From the cell containing the given text, extract its center point as (X, Y) coordinate. 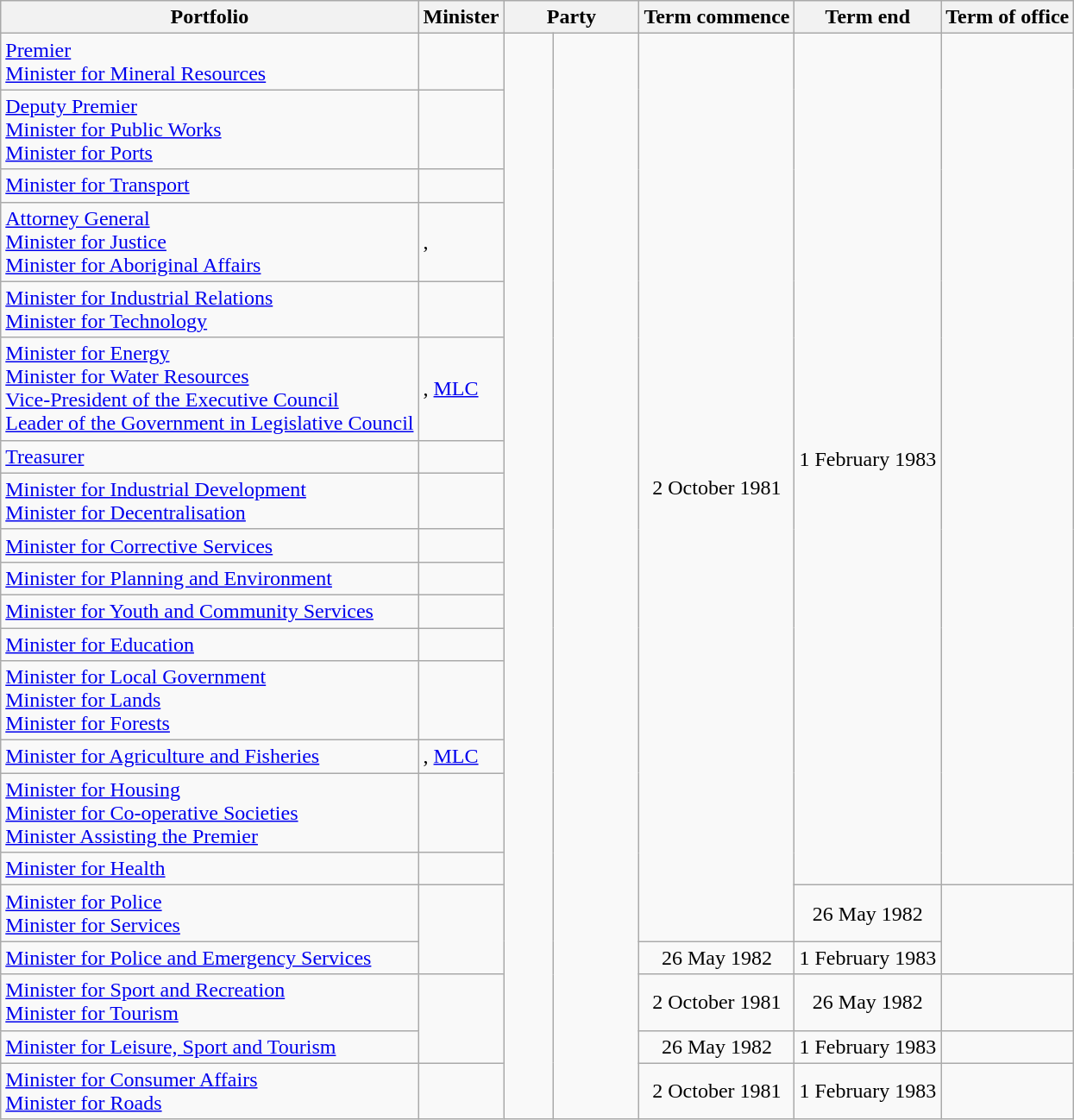
Minister for Health (210, 869)
Minister for Education (210, 645)
Minister for Police and Emergency Services (210, 958)
Term commence (717, 17)
, (461, 242)
Minister for Local GovernmentMinister for LandsMinister for Forests (210, 701)
Minister for EnergyMinister for Water ResourcesVice-President of the Executive CouncilLeader of the Government in Legislative Council (210, 388)
Minister for Leisure, Sport and Tourism (210, 1047)
Minister for Transport (210, 186)
Minister for Sport and RecreationMinister for Tourism (210, 1003)
PremierMinister for Mineral Resources (210, 62)
Treasurer (210, 456)
Minister for Youth and Community Services (210, 611)
Minister for Consumer AffairsMinister for Roads (210, 1091)
Portfolio (210, 17)
Minister for Industrial RelationsMinister for Technology (210, 309)
Attorney GeneralMinister for JusticeMinister for Aboriginal Affairs (210, 242)
Term end (868, 17)
Minister for Corrective Services (210, 545)
Minister for Industrial DevelopmentMinister for Decentralisation (210, 500)
Minister for PoliceMinister for Services (210, 913)
Term of office (1008, 17)
Party (571, 17)
Minister (461, 17)
Minister for Planning and Environment (210, 578)
Minister for Agriculture and Fisheries (210, 757)
Deputy PremierMinister for Public WorksMinister for Ports (210, 129)
Minister for HousingMinister for Co-operative SocietiesMinister Assisting the Premier (210, 813)
